Return the (x, y) coordinate for the center point of the cell that contains the specified text.  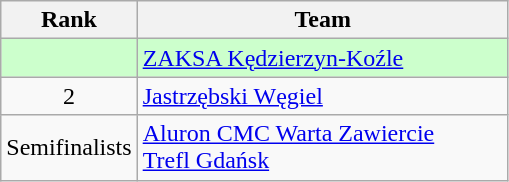
Semifinalists (69, 148)
Rank (69, 20)
Jastrzębski Węgiel (322, 96)
ZAKSA Kędzierzyn-Koźle (322, 58)
Team (322, 20)
2 (69, 96)
Aluron CMC Warta Zawiercie Trefl Gdańsk (322, 148)
